Extract the [x, y] coordinate from the center of the cell holding the provided text.  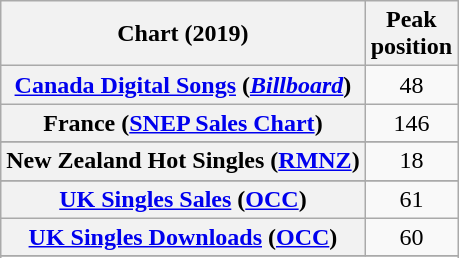
18 [411, 161]
France (SNEP Sales Chart) [183, 123]
48 [411, 85]
UK Singles Sales (OCC) [183, 199]
146 [411, 123]
New Zealand Hot Singles (RMNZ) [183, 161]
Peakposition [411, 34]
61 [411, 199]
Chart (2019) [183, 34]
Canada Digital Songs (Billboard) [183, 85]
UK Singles Downloads (OCC) [183, 237]
60 [411, 237]
